Determine the (X, Y) coordinate at the center of the cell enclosing the given text.  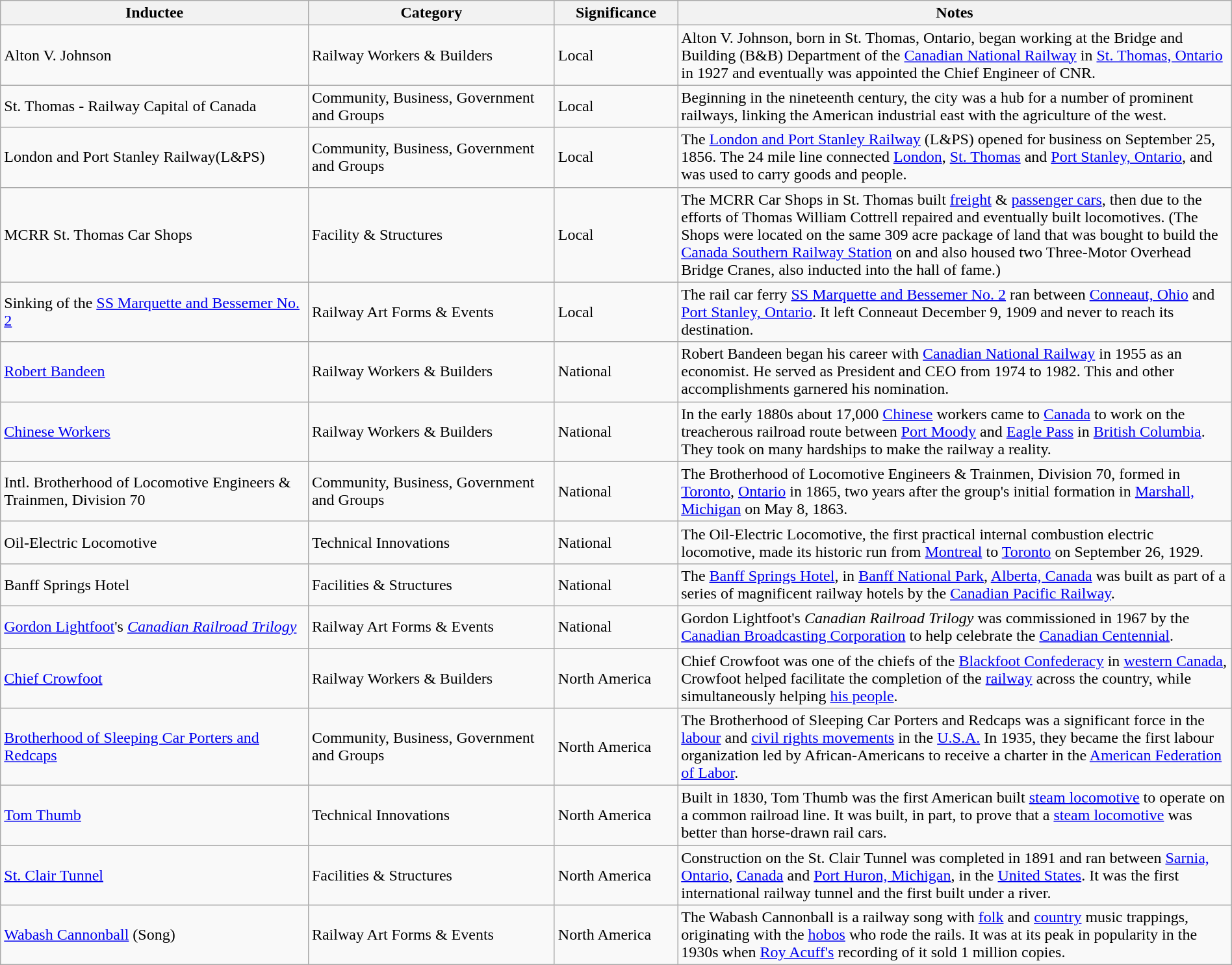
Facility & Structures (431, 235)
Tom Thumb (155, 816)
Category (431, 13)
Intl. Brotherhood of Locomotive Engineers & Trainmen, Division 70 (155, 491)
Chief Crowfoot (155, 678)
London and Port Stanley Railway(L&PS) (155, 157)
Chinese Workers (155, 431)
Alton V. Johnson (155, 55)
Sinking of the SS Marquette and Bessemer No. 2 (155, 312)
Significance (616, 13)
St. Clair Tunnel (155, 875)
Banff Springs Hotel (155, 585)
Robert Bandeen (155, 372)
Notes (955, 13)
MCRR St. Thomas Car Shops (155, 235)
St. Thomas - Railway Capital of Canada (155, 107)
Gordon Lightfoot's Canadian Railroad Trilogy (155, 626)
Brotherhood of Sleeping Car Porters and Redcaps (155, 747)
Inductee (155, 13)
Oil-Electric Locomotive (155, 542)
Wabash Cannonball (Song) (155, 935)
